Locate the cell with the specified text and output its (x, y) center coordinate. 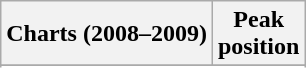
Peakposition (258, 34)
Charts (2008–2009) (107, 34)
